Provide the [x, y] coordinate of the cell's center where the given text is located.  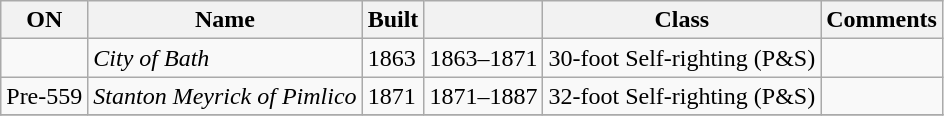
32-foot Self-righting (P&S) [682, 96]
Built [393, 20]
Name [225, 20]
City of Bath [225, 58]
Comments [882, 20]
ON [44, 20]
Stanton Meyrick of Pimlico [225, 96]
Class [682, 20]
1863–1871 [484, 58]
1863 [393, 58]
30-foot Self-righting (P&S) [682, 58]
Pre-559 [44, 96]
1871 [393, 96]
1871–1887 [484, 96]
